Locate the cell with the specified text and output its [X, Y] center coordinate. 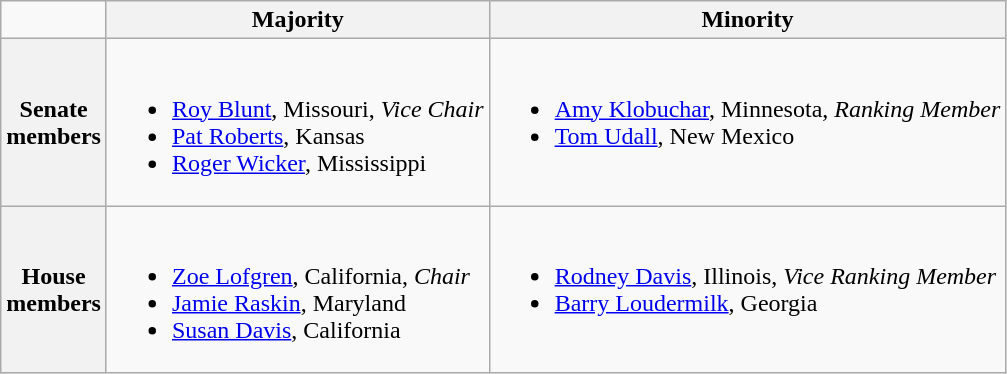
Minority [748, 20]
Rodney Davis, Illinois, Vice Ranking MemberBarry Loudermilk, Georgia [748, 290]
Zoe Lofgren, California, ChairJamie Raskin, MarylandSusan Davis, California [298, 290]
Housemembers [54, 290]
Amy Klobuchar, Minnesota, Ranking MemberTom Udall, New Mexico [748, 122]
Majority [298, 20]
Senatemembers [54, 122]
Roy Blunt, Missouri, Vice ChairPat Roberts, KansasRoger Wicker, Mississippi [298, 122]
